Identify which cell holds the provided text, then report its [X, Y] central coordinate. 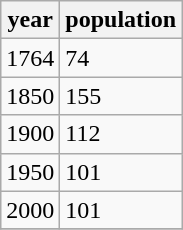
population [121, 20]
1850 [30, 96]
1900 [30, 134]
74 [121, 58]
year [30, 20]
2000 [30, 210]
155 [121, 96]
1764 [30, 58]
112 [121, 134]
1950 [30, 172]
